Find where the given text appears and provide that cell's center as [X, Y] coordinate. 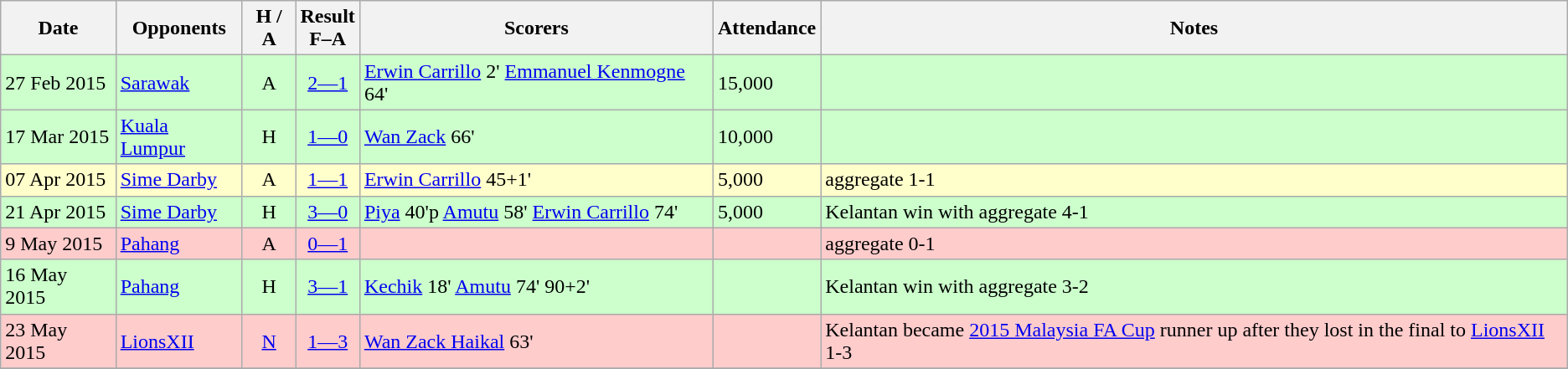
Wan Zack 66' [536, 137]
ResultF–A [328, 28]
Kuala Lumpur [179, 137]
Date [59, 28]
0—1 [328, 243]
17 Mar 2015 [59, 137]
2—1 [328, 82]
9 May 2015 [59, 243]
10,000 [766, 137]
LionsXII [179, 341]
aggregate 1-1 [1194, 180]
21 Apr 2015 [59, 212]
Kelantan win with aggregate 4-1 [1194, 212]
1—3 [328, 341]
aggregate 0-1 [1194, 243]
Erwin Carrillo 45+1' [536, 180]
07 Apr 2015 [59, 180]
3—0 [328, 212]
Piya 40'p Amutu 58' Erwin Carrillo 74' [536, 212]
Sarawak [179, 82]
27 Feb 2015 [59, 82]
Erwin Carrillo 2' Emmanuel Kenmogne 64' [536, 82]
Notes [1194, 28]
23 May 2015 [59, 341]
Kelantan win with aggregate 3-2 [1194, 286]
Opponents [179, 28]
H / A [269, 28]
N [269, 341]
1—1 [328, 180]
Kechik 18' Amutu 74' 90+2' [536, 286]
15,000 [766, 82]
16 May 2015 [59, 286]
1—0 [328, 137]
3—1 [328, 286]
Attendance [766, 28]
Scorers [536, 28]
Wan Zack Haikal 63' [536, 341]
Kelantan became 2015 Malaysia FA Cup runner up after they lost in the final to LionsXII 1-3 [1194, 341]
